From the cell containing the given text, extract its center point as [x, y] coordinate. 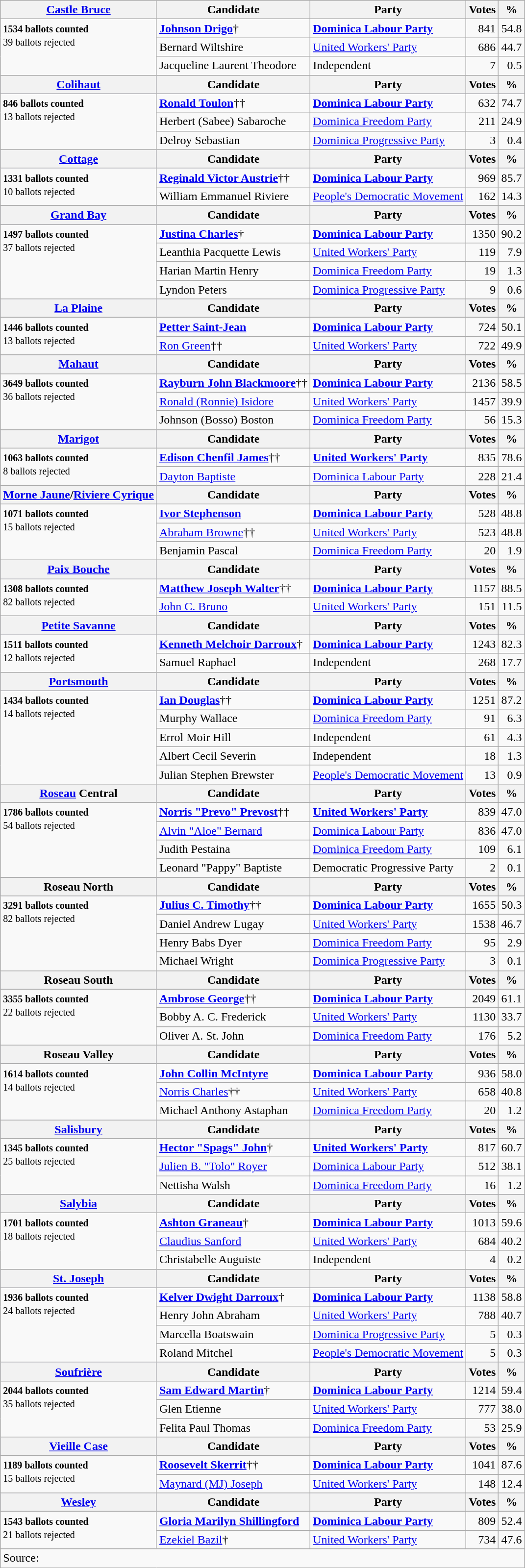
Roseau Central [78, 793]
777 [482, 1409]
1138 [482, 1297]
Salisbury [78, 1129]
Democratic Progressive Party [388, 868]
40.7 [512, 1316]
0.6 [512, 290]
Samuel Raphael [233, 663]
40.2 [512, 1241]
54.8 [512, 28]
Herbert (Sabee) Sabaroche [233, 122]
Rayburn John Blackmoore†† [233, 383]
1543 ballots counted21 ballots rejected [78, 1530]
Julius C. Timothy†† [233, 905]
Petter Saint-Jean [233, 327]
87.2 [512, 700]
46.7 [512, 924]
91 [482, 719]
Roseau South [78, 980]
Vieille Case [78, 1446]
Reginald Victor Austrie†† [233, 177]
52.4 [512, 1521]
25.9 [512, 1428]
2.9 [512, 943]
Kelver Dwight Darroux† [233, 1297]
Gloria Marilyn Shillingford [233, 1521]
1457 [482, 401]
9 [482, 290]
Lyndon Peters [233, 290]
162 [482, 196]
38.1 [512, 1167]
Roseau Valley [78, 1054]
835 [482, 457]
13 [482, 774]
12.4 [512, 1484]
0.5 [512, 66]
61 [482, 737]
1243 [482, 644]
Ron Green†† [233, 346]
632 [482, 103]
61.1 [512, 998]
Alvin "Aloe" Bernard [233, 831]
Justina Charles† [233, 234]
Claudius Sanford [233, 1241]
1434 ballots counted14 ballots rejected [78, 737]
176 [482, 1036]
6.1 [512, 849]
1130 [482, 1017]
14.3 [512, 196]
1936 ballots counted24 ballots rejected [78, 1325]
60.7 [512, 1148]
1308 ballots counted82 ballots rejected [78, 597]
16 [482, 1185]
Norris Charles†† [233, 1092]
William Emmanuel Riviere [233, 196]
7.9 [512, 252]
87.6 [512, 1465]
2044 ballots counted35 ballots rejected [78, 1409]
Henry John Abraham [233, 1316]
Delroy Sebastian [233, 140]
4.3 [512, 737]
58.0 [512, 1073]
148 [482, 1484]
Paix Bouche [78, 570]
1511 ballots counted12 ballots rejected [78, 653]
969 [482, 177]
1157 [482, 588]
1063 ballots counted8 ballots rejected [78, 467]
839 [482, 812]
Julian Stephen Brewster [233, 774]
56 [482, 420]
15.3 [512, 420]
Roosevelt Skerrit†† [233, 1465]
6.3 [512, 719]
Bobby A. C. Frederick [233, 1017]
836 [482, 831]
809 [482, 1521]
Errol Moir Hill [233, 737]
Marigot [78, 439]
268 [482, 663]
Edison Chenfil James†† [233, 457]
658 [482, 1092]
Leanthia Pacquette Lewis [233, 252]
Michael Anthony Astaphan [233, 1110]
1.9 [512, 551]
2136 [482, 383]
49.9 [512, 346]
Castle Bruce [78, 10]
722 [482, 346]
1013 [482, 1222]
53 [482, 1428]
88.5 [512, 588]
119 [482, 252]
Murphy Wallace [233, 719]
59.4 [512, 1390]
Wesley [78, 1502]
58.8 [512, 1297]
Grand Bay [78, 215]
1189 ballots counted15 ballots rejected [78, 1474]
523 [482, 532]
44.7 [512, 47]
1041 [482, 1465]
788 [482, 1316]
Ian Douglas†† [233, 700]
90.2 [512, 234]
Morne Jaune/Riviere Cyrique [78, 495]
Ronald (Ronnie) Isidore [233, 401]
Portsmouth [78, 681]
74.7 [512, 103]
Matthew Joseph Walter†† [233, 588]
Bernard Wiltshire [233, 47]
Felita Paul Thomas [233, 1428]
0.2 [512, 1260]
38.0 [512, 1409]
50.1 [512, 327]
Albert Cecil Severin [233, 756]
Salybia [78, 1204]
Cottage [78, 159]
Hector "Spags" John† [233, 1148]
John C. Bruno [233, 607]
59.6 [512, 1222]
Michael Wright [233, 961]
Colihaut [78, 84]
3355 ballots counted22 ballots rejected [78, 1017]
2 [482, 868]
109 [482, 849]
151 [482, 607]
Ronald Toulon†† [233, 103]
78.6 [512, 457]
Norris "Prevo" Prevost†† [233, 812]
Ambrose George†† [233, 998]
Daniel Andrew Lugay [233, 924]
936 [482, 1073]
21.4 [512, 476]
Marcella Boatswain [233, 1334]
Oliver A. St. John [233, 1036]
Glen Etienne [233, 1409]
Sam Edward Martin† [233, 1390]
1446 ballots counted13 ballots rejected [78, 336]
3649 ballots counted36 ballots rejected [78, 401]
11.5 [512, 607]
211 [482, 122]
1786 ballots counted54 ballots rejected [78, 840]
734 [482, 1540]
3291 ballots counted82 ballots rejected [78, 933]
Petite Savanne [78, 625]
7 [482, 66]
686 [482, 47]
1534 ballots counted39 ballots rejected [78, 47]
Roland Mitchel [233, 1353]
1655 [482, 905]
Mahaut [78, 364]
24.9 [512, 122]
1214 [482, 1390]
817 [482, 1148]
Jacqueline Laurent Theodore [233, 66]
Abraham Browne†† [233, 532]
Roseau North [78, 887]
1251 [482, 700]
1350 [482, 234]
18 [482, 756]
Maynard (MJ) Joseph [233, 1484]
Source: [263, 1558]
528 [482, 513]
2049 [482, 998]
1538 [482, 924]
0.4 [512, 140]
Judith Pestaina [233, 849]
82.3 [512, 644]
Ashton Graneau† [233, 1222]
95 [482, 943]
47.6 [512, 1540]
846 ballots counted13 ballots rejected [78, 122]
17.7 [512, 663]
1701 ballots counted18 ballots rejected [78, 1241]
50.3 [512, 905]
Harian Martin Henry [233, 271]
St. Joseph [78, 1278]
1331 ballots counted10 ballots rejected [78, 187]
Soufrière [78, 1371]
Ivor Stephenson [233, 513]
39.9 [512, 401]
Johnson Drigo† [233, 28]
5.2 [512, 1036]
John Collin McIntyre [233, 1073]
4 [482, 1260]
33.7 [512, 1017]
19 [482, 271]
Leonard "Pappy" Baptiste [233, 868]
Dayton Baptiste [233, 476]
1345 ballots counted25 ballots rejected [78, 1167]
Christabelle Auguiste [233, 1260]
Nettisha Walsh [233, 1185]
Benjamin Pascal [233, 551]
841 [482, 28]
Henry Babs Dyer [233, 943]
684 [482, 1241]
40.8 [512, 1092]
512 [482, 1167]
724 [482, 327]
Ezekiel Bazil† [233, 1540]
Kenneth Melchoir Darroux† [233, 644]
228 [482, 476]
0.9 [512, 774]
1497 ballots counted37 ballots rejected [78, 262]
La Plaine [78, 308]
Johnson (Bosso) Boston [233, 420]
Julien B. "Tolo" Royer [233, 1167]
58.5 [512, 383]
85.7 [512, 177]
1614 ballots counted14 ballots rejected [78, 1092]
1071 ballots counted15 ballots rejected [78, 532]
